Detect which cell encompasses the target text, then output its [X, Y] center coordinate. 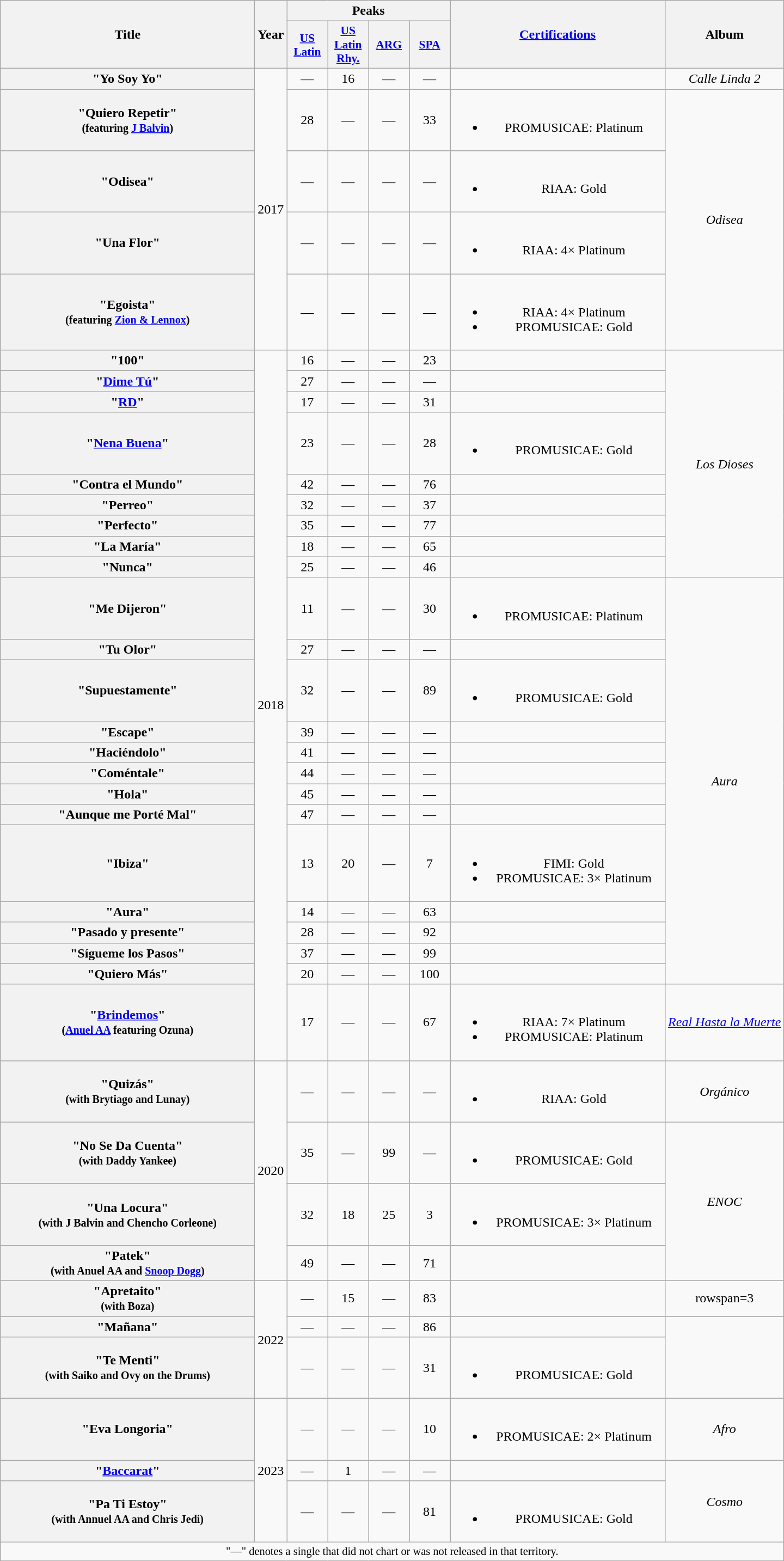
83 [430, 1298]
Aura [725, 781]
2023 [271, 1471]
33 [430, 120]
67 [430, 1022]
"Una Locura"(with J Balvin and Chencho Corleone) [127, 1215]
"Supuestamente" [127, 691]
71 [430, 1263]
"Apretaito"(with Boza) [127, 1298]
77 [430, 526]
11 [307, 608]
"Tu Olor" [127, 649]
"Quiero Más" [127, 974]
65 [430, 546]
"Yo Soy Yo" [127, 78]
"No Se Da Cuenta"(with Daddy Yankee) [127, 1153]
"La María" [127, 546]
"Dime Tú" [127, 381]
RIAA: 7× Platinum PROMUSICAE: Platinum [558, 1022]
"100" [127, 361]
"Egoista"(featuring Zion & Lennox) [127, 312]
RIAA: 4× Platinum [558, 243]
RIAA: 4× Platinum PROMUSICAE: Gold [558, 312]
"Coméntale" [127, 773]
81 [430, 1512]
"Escape" [127, 731]
15 [348, 1298]
Title [127, 35]
10 [430, 1429]
76 [430, 484]
42 [307, 484]
"Me Dijeron" [127, 608]
"Brindemos"(Anuel AA featuring Ozuna) [127, 1022]
"Aunque me Porté Mal" [127, 815]
"Nunca" [127, 567]
2017 [271, 209]
"Hola" [127, 794]
89 [430, 691]
"Una Flor" [127, 243]
USLatin [307, 45]
"Nena Buena" [127, 443]
Year [271, 35]
46 [430, 567]
2018 [271, 705]
Album [725, 35]
41 [307, 753]
rowspan=3 [725, 1298]
"Te Menti"(with Saiko and Ovy on the Drums) [127, 1368]
30 [430, 608]
"Eva Longoria" [127, 1429]
Afro [725, 1429]
92 [430, 932]
SPA [430, 45]
"—" denotes a single that did not chart or was not released in that territory. [392, 1552]
"Quiero Repetir"(featuring J Balvin) [127, 120]
7 [430, 863]
86 [430, 1326]
"Contra el Mundo" [127, 484]
47 [307, 815]
ENOC [725, 1202]
PROMUSICAE: 2× Platinum [558, 1429]
"Quizás"(with Brytiago and Lunay) [127, 1092]
1 [348, 1471]
63 [430, 912]
"Pasado y presente" [127, 932]
USLatinRhy. [348, 45]
"Ibiza" [127, 863]
Calle Linda 2 [725, 78]
"Odisea" [127, 182]
Los Dioses [725, 464]
45 [307, 794]
Real Hasta la Muerte [725, 1022]
Odisea [725, 220]
FIMI: GoldPROMUSICAE: 3× Platinum [558, 863]
13 [307, 863]
"Perreo" [127, 505]
Certifications [558, 35]
49 [307, 1263]
Cosmo [725, 1501]
"Haciéndolo" [127, 753]
"Perfecto" [127, 526]
"Mañana" [127, 1326]
"Aura" [127, 912]
100 [430, 974]
3 [430, 1215]
"Pa Ti Estoy" (with Annuel AA and Chris Jedi) [127, 1512]
2022 [271, 1339]
"Patek"(with Anuel AA and Snoop Dogg) [127, 1263]
"Baccarat" [127, 1471]
"RD" [127, 402]
Orgánico [725, 1092]
44 [307, 773]
Peaks [369, 11]
14 [307, 912]
2020 [271, 1170]
39 [307, 731]
"Sígueme los Pasos" [127, 953]
PROMUSICAE: 3× Platinum [558, 1215]
ARG [389, 45]
